Capture the cell that displays the provided text and extract its [x, y] central coordinate. 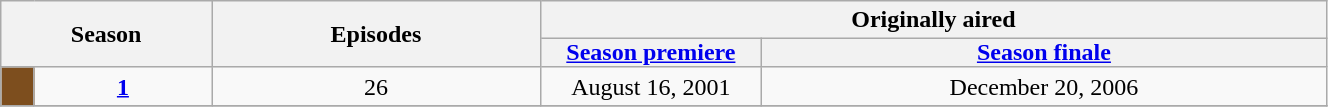
August 16, 2001 [650, 86]
Season premiere [650, 53]
Season [106, 34]
Season finale [1044, 53]
Episodes [376, 34]
December 20, 2006 [1044, 86]
26 [376, 86]
1 [122, 86]
Originally aired [933, 20]
